Detect which cell encompasses the target text, then output its (x, y) center coordinate. 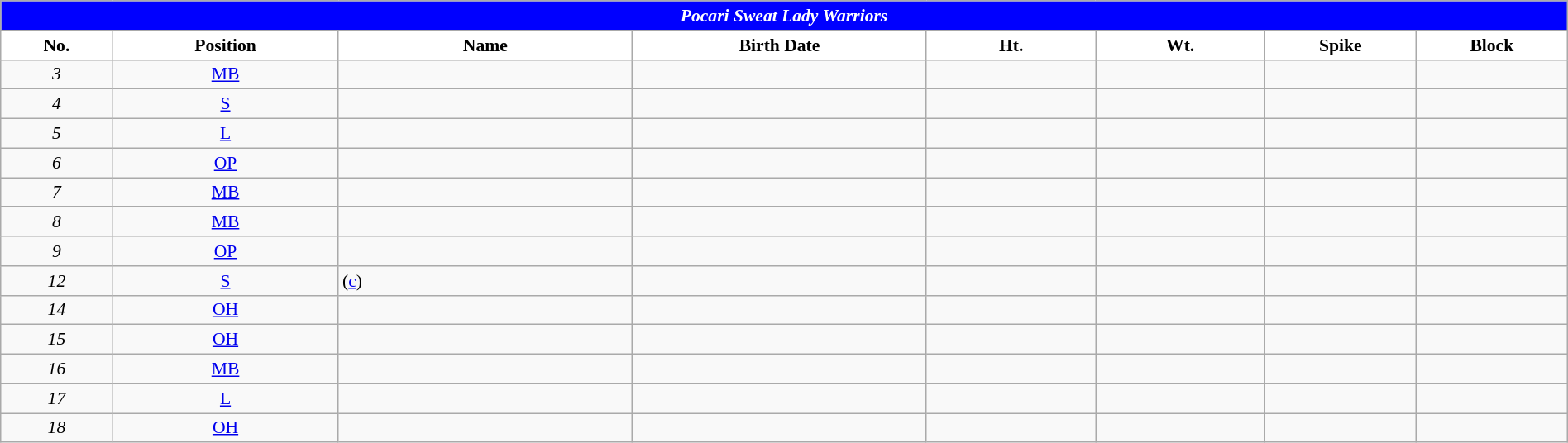
Spike (1340, 45)
8 (56, 222)
Birth Date (780, 45)
Ht. (1011, 45)
6 (56, 163)
(c) (485, 281)
Position (225, 45)
5 (56, 134)
16 (56, 369)
14 (56, 310)
17 (56, 398)
12 (56, 281)
18 (56, 428)
Block (1492, 45)
9 (56, 251)
7 (56, 193)
Wt. (1181, 45)
No. (56, 45)
15 (56, 340)
Pocari Sweat Lady Warriors (784, 16)
4 (56, 104)
Name (485, 45)
3 (56, 74)
